Pinpoint the cell where the given text exists, returning its [x, y] midpoint coordinate. 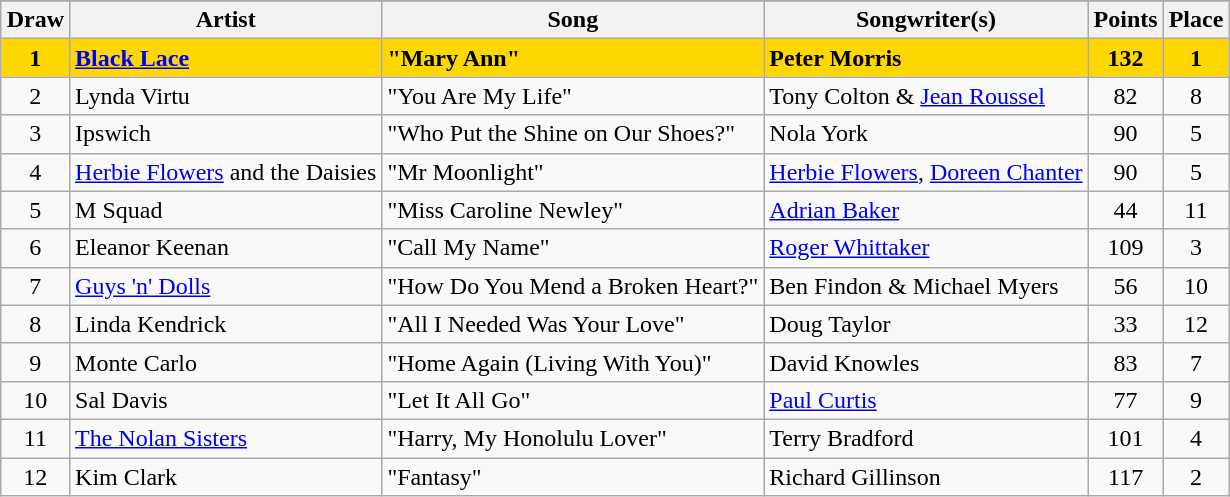
Herbie Flowers and the Daisies [226, 172]
Kim Clark [226, 477]
"Mary Ann" [573, 58]
Guys 'n' Dolls [226, 286]
Draw [35, 20]
109 [1126, 248]
"Harry, My Honolulu Lover" [573, 438]
Richard Gillinson [926, 477]
Place [1196, 20]
"You Are My Life" [573, 96]
Tony Colton & Jean Roussel [926, 96]
Lynda Virtu [226, 96]
117 [1126, 477]
Linda Kendrick [226, 324]
Nola York [926, 134]
"Miss Caroline Newley" [573, 210]
Artist [226, 20]
Points [1126, 20]
The Nolan Sisters [226, 438]
Songwriter(s) [926, 20]
"How Do You Mend a Broken Heart?" [573, 286]
Sal Davis [226, 400]
Eleanor Keenan [226, 248]
Herbie Flowers, Doreen Chanter [926, 172]
"Who Put the Shine on Our Shoes?" [573, 134]
Ipswich [226, 134]
132 [1126, 58]
"Home Again (Living With You)" [573, 362]
82 [1126, 96]
Roger Whittaker [926, 248]
Ben Findon & Michael Myers [926, 286]
44 [1126, 210]
Doug Taylor [926, 324]
Terry Bradford [926, 438]
Black Lace [226, 58]
"All I Needed Was Your Love" [573, 324]
6 [35, 248]
"Fantasy" [573, 477]
"Call My Name" [573, 248]
83 [1126, 362]
56 [1126, 286]
Adrian Baker [926, 210]
M Squad [226, 210]
"Mr Moonlight" [573, 172]
David Knowles [926, 362]
77 [1126, 400]
Song [573, 20]
Peter Morris [926, 58]
101 [1126, 438]
Monte Carlo [226, 362]
"Let It All Go" [573, 400]
33 [1126, 324]
Paul Curtis [926, 400]
